Search for the cell housing the specified text and yield its (X, Y) center coordinate. 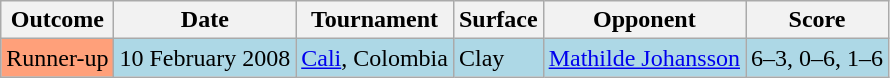
6–3, 0–6, 1–6 (818, 58)
Surface (498, 20)
Cali, Colombia (375, 58)
Tournament (375, 20)
Outcome (58, 20)
Score (818, 20)
10 February 2008 (205, 58)
Mathilde Johansson (644, 58)
Runner-up (58, 58)
Opponent (644, 20)
Clay (498, 58)
Date (205, 20)
